Pinpoint the cell where the given text exists, returning its (x, y) midpoint coordinate. 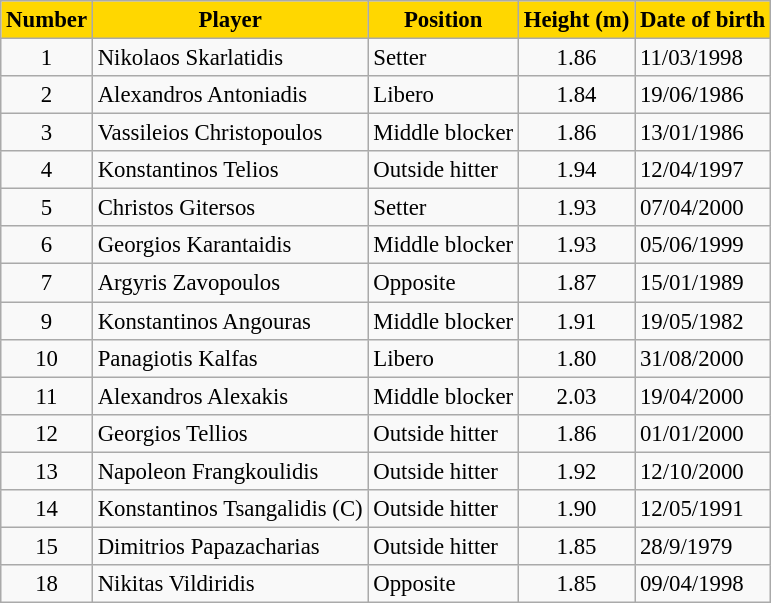
18 (47, 584)
1.94 (576, 170)
2.03 (576, 396)
12/05/1991 (703, 509)
01/01/2000 (703, 433)
5 (47, 208)
11/03/1998 (703, 58)
4 (47, 170)
12/04/1997 (703, 170)
14 (47, 509)
Konstantinos Tsangalidis (C) (230, 509)
09/04/1998 (703, 584)
1.80 (576, 358)
3 (47, 133)
Number (47, 20)
Alexandros Antoniadis (230, 95)
Napoleon Frangkoulidis (230, 471)
19/06/1986 (703, 95)
Date of birth (703, 20)
13/01/1986 (703, 133)
10 (47, 358)
1.87 (576, 283)
13 (47, 471)
Konstantinos Telios (230, 170)
Georgios Tellios (230, 433)
05/06/1999 (703, 245)
12 (47, 433)
Nikitas Vildiridis (230, 584)
9 (47, 321)
31/08/2000 (703, 358)
Argyris Zavopoulos (230, 283)
Christos Gitersos (230, 208)
Konstantinos Angouras (230, 321)
Player (230, 20)
Position (443, 20)
19/05/1982 (703, 321)
15 (47, 546)
11 (47, 396)
Alexandros Alexakis (230, 396)
15/01/1989 (703, 283)
28/9/1979 (703, 546)
7 (47, 283)
Height (m) (576, 20)
1.92 (576, 471)
12/10/2000 (703, 471)
2 (47, 95)
Georgios Karantaidis (230, 245)
Vassileios Christopoulos (230, 133)
Nikolaos Skarlatidis (230, 58)
1.84 (576, 95)
1 (47, 58)
1.90 (576, 509)
Dimitrios Papazacharias (230, 546)
1.91 (576, 321)
Panagiotis Kalfas (230, 358)
19/04/2000 (703, 396)
07/04/2000 (703, 208)
6 (47, 245)
